Return [X, Y] of the center of cell containing provided text 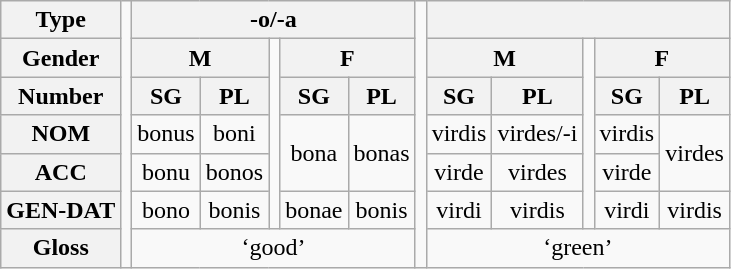
bonus [166, 134]
NOM [61, 134]
boni [234, 134]
ACC [61, 172]
Gender [61, 58]
bonas [382, 153]
bonos [234, 172]
bonu [166, 172]
-o/-a [274, 20]
bona [314, 153]
Gloss [61, 248]
bonae [314, 210]
Number [61, 96]
Type [61, 20]
‘good’ [274, 248]
bono [166, 210]
virdes/-i [538, 134]
GEN-DAT [61, 210]
‘green’ [578, 248]
